Capture the cell that displays the provided text and extract its (X, Y) central coordinate. 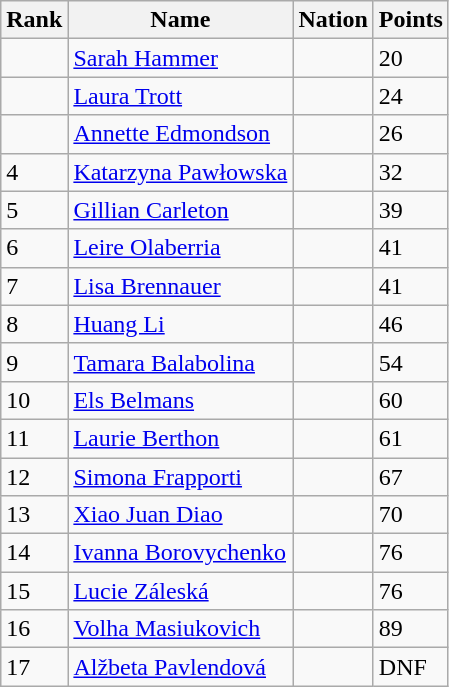
89 (410, 629)
Ivanna Borovychenko (180, 553)
Sarah Hammer (180, 58)
Nation (333, 20)
32 (410, 172)
46 (410, 324)
Alžbeta Pavlendová (180, 667)
Katarzyna Pawłowska (180, 172)
Annette Edmondson (180, 134)
Tamara Balabolina (180, 362)
Leire Olaberria (180, 248)
16 (34, 629)
20 (410, 58)
Laura Trott (180, 96)
Xiao Juan Diao (180, 515)
67 (410, 477)
Points (410, 20)
Gillian Carleton (180, 210)
6 (34, 248)
Lisa Brennauer (180, 286)
Rank (34, 20)
DNF (410, 667)
54 (410, 362)
9 (34, 362)
70 (410, 515)
10 (34, 400)
Simona Frapporti (180, 477)
4 (34, 172)
60 (410, 400)
14 (34, 553)
Huang Li (180, 324)
Laurie Berthon (180, 438)
8 (34, 324)
Volha Masiukovich (180, 629)
26 (410, 134)
39 (410, 210)
61 (410, 438)
13 (34, 515)
Els Belmans (180, 400)
24 (410, 96)
11 (34, 438)
7 (34, 286)
Name (180, 20)
Lucie Záleská (180, 591)
15 (34, 591)
17 (34, 667)
12 (34, 477)
5 (34, 210)
